Provide the [X, Y] coordinate of the cell's center where the given text is located.  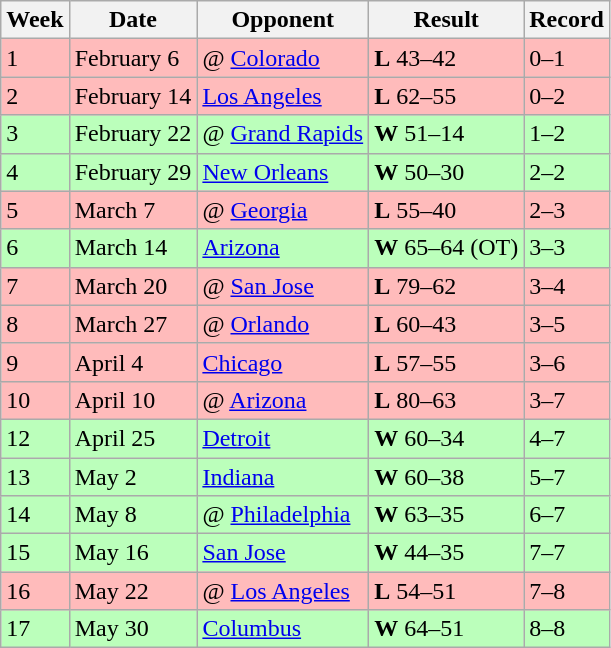
5–7 [567, 477]
3–5 [567, 324]
5 [35, 210]
3–3 [567, 248]
W 51–14 [446, 134]
L 60–43 [446, 324]
14 [35, 515]
Chicago [283, 362]
March 7 [133, 210]
10 [35, 400]
Opponent [283, 20]
L 43–42 [446, 58]
New Orleans [283, 172]
3–7 [567, 400]
May 22 [133, 591]
L 80–63 [446, 400]
9 [35, 362]
May 2 [133, 477]
@ Arizona [283, 400]
L 62–55 [446, 96]
Detroit [283, 438]
L 57–55 [446, 362]
Week [35, 20]
Record [567, 20]
May 8 [133, 515]
@ Colorado [283, 58]
L 55–40 [446, 210]
2–3 [567, 210]
April 4 [133, 362]
@ Orlando [283, 324]
April 10 [133, 400]
March 27 [133, 324]
0–1 [567, 58]
W 44–35 [446, 553]
Result [446, 20]
Columbus [283, 629]
February 29 [133, 172]
@ Grand Rapids [283, 134]
1 [35, 58]
W 60–38 [446, 477]
3–4 [567, 286]
San Jose [283, 553]
Arizona [283, 248]
3–6 [567, 362]
March 14 [133, 248]
15 [35, 553]
7–7 [567, 553]
March 20 [133, 286]
7–8 [567, 591]
Date [133, 20]
February 14 [133, 96]
W 64–51 [446, 629]
February 6 [133, 58]
May 16 [133, 553]
3 [35, 134]
@ Georgia [283, 210]
6–7 [567, 515]
@ San Jose [283, 286]
Indiana [283, 477]
Los Angeles [283, 96]
4–7 [567, 438]
L 54–51 [446, 591]
0–2 [567, 96]
W 60–34 [446, 438]
W 65–64 (OT) [446, 248]
W 63–35 [446, 515]
May 30 [133, 629]
7 [35, 286]
@ Philadelphia [283, 515]
4 [35, 172]
L 79–62 [446, 286]
February 22 [133, 134]
W 50–30 [446, 172]
2–2 [567, 172]
8–8 [567, 629]
13 [35, 477]
16 [35, 591]
2 [35, 96]
April 25 [133, 438]
@ Los Angeles [283, 591]
6 [35, 248]
8 [35, 324]
12 [35, 438]
1–2 [567, 134]
17 [35, 629]
